Determine the (x, y) coordinate at the center of the cell enclosing the given text.  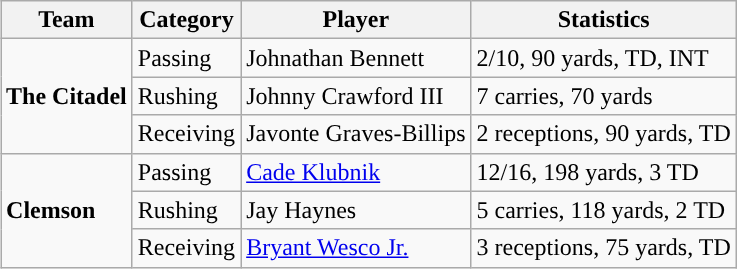
Team (67, 20)
Johnny Crawford III (356, 96)
Bryant Wesco Jr. (356, 248)
5 carries, 118 yards, 2 TD (604, 210)
Statistics (604, 20)
12/16, 198 yards, 3 TD (604, 172)
2 receptions, 90 yards, TD (604, 134)
Jay Haynes (356, 210)
The Citadel (67, 96)
7 carries, 70 yards (604, 96)
Cade Klubnik (356, 172)
Javonte Graves-Billips (356, 134)
Clemson (67, 210)
Player (356, 20)
Category (186, 20)
3 receptions, 75 yards, TD (604, 248)
2/10, 90 yards, TD, INT (604, 58)
Johnathan Bennett (356, 58)
